Extract the (x, y) coordinate from the center of the cell holding the provided text.  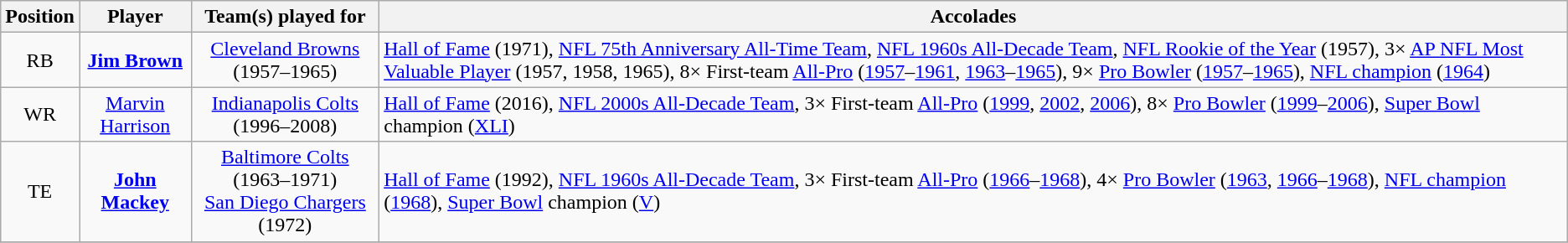
Marvin Harrison (135, 114)
Hall of Fame (2016), NFL 2000s All-Decade Team, 3× First-team All-Pro (1999, 2002, 2006), 8× Pro Bowler (1999–2006), Super Bowl champion (XLI) (973, 114)
Position (40, 17)
Baltimore Colts (1963–1971)San Diego Chargers (1972) (285, 191)
Team(s) played for (285, 17)
Indianapolis Colts (1996–2008) (285, 114)
TE (40, 191)
Jim Brown (135, 60)
Cleveland Browns (1957–1965) (285, 60)
Player (135, 17)
Accolades (973, 17)
WR (40, 114)
RB (40, 60)
John Mackey (135, 191)
